Determine the [x, y] coordinate at the center of the cell enclosing the given text.  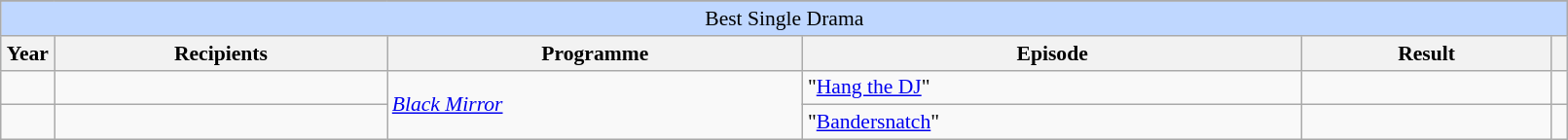
Recipients [221, 53]
"Bandersnatch" [1053, 122]
Programme [596, 53]
Year [27, 53]
Best Single Drama [784, 18]
Black Mirror [596, 105]
Result [1426, 53]
"Hang the DJ" [1053, 87]
Episode [1053, 53]
